Search for the cell housing the specified text and yield its (x, y) center coordinate. 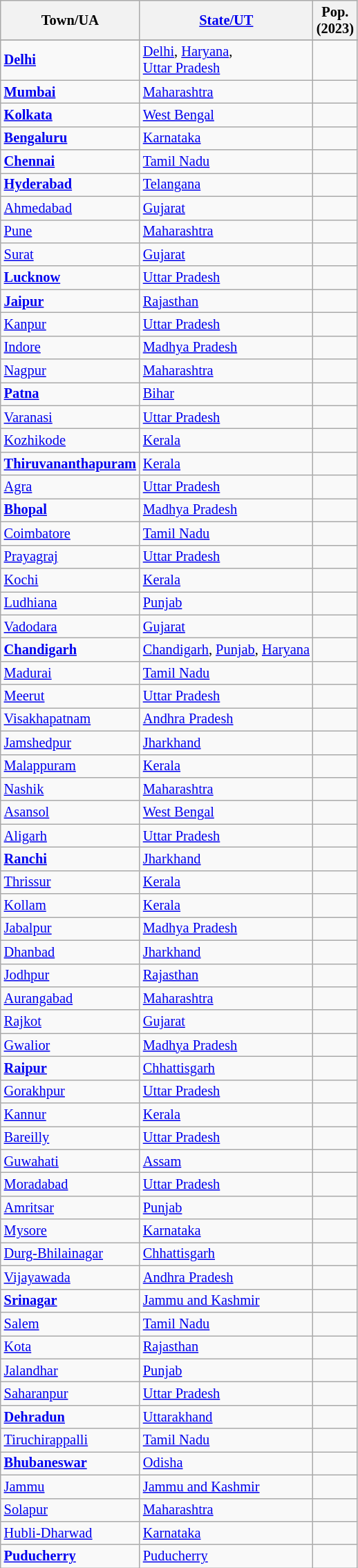
Telangana (227, 184)
Kannur (70, 1115)
Chandigarh (70, 649)
Kota (70, 1347)
Dhanbad (70, 952)
Gwalior (70, 1045)
Assam (227, 1161)
Aligarh (70, 836)
Jalandhar (70, 1370)
Mumbai (70, 92)
Mysore (70, 1231)
Patna (70, 394)
Dehradun (70, 1417)
Pop.(2023) (335, 20)
Surat (70, 254)
Thiruvananthapuram (70, 463)
Vadodara (70, 627)
Indore (70, 347)
Solapur (70, 1510)
Agra (70, 487)
Bhopal (70, 510)
Uttarakhand (227, 1417)
Delhi, Haryana,Uttar Pradesh (227, 60)
Malappuram (70, 766)
Kochi (70, 580)
Ahmedabad (70, 208)
Bareilly (70, 1138)
Meerut (70, 696)
Kolkata (70, 115)
Ranchi (70, 859)
Kanpur (70, 324)
Coimbatore (70, 533)
State/UT (227, 20)
Lucknow (70, 278)
Bhubaneswar (70, 1463)
Nagpur (70, 371)
Gorakhpur (70, 1091)
Srinagar (70, 1301)
Aurangabad (70, 998)
Pune (70, 231)
Jabalpur (70, 928)
Odisha (227, 1463)
Amritsar (70, 1207)
Town/UA (70, 20)
Rajkot (70, 1022)
Jodhpur (70, 975)
Tiruchirappalli (70, 1440)
Jamshedpur (70, 743)
Saharanpur (70, 1393)
Nashik (70, 789)
Visakhapatnam (70, 719)
Kozhikode (70, 440)
Chennai (70, 162)
Raipur (70, 1068)
Jaipur (70, 301)
Ludhiana (70, 603)
Jammu (70, 1486)
Chandigarh, Punjab, Haryana (227, 649)
Guwahati (70, 1161)
Varanasi (70, 417)
Hubli-Dharwad (70, 1533)
Moradabad (70, 1185)
Kollam (70, 906)
Bihar (227, 394)
Vijayawada (70, 1277)
Thrissur (70, 882)
Prayagraj (70, 557)
Durg-Bhilainagar (70, 1254)
Delhi (70, 60)
Bengaluru (70, 138)
Salem (70, 1323)
Asansol (70, 812)
Hyderabad (70, 184)
Madurai (70, 673)
